For the text-containing cell, return its midpoint in [X, Y] coordinate format. 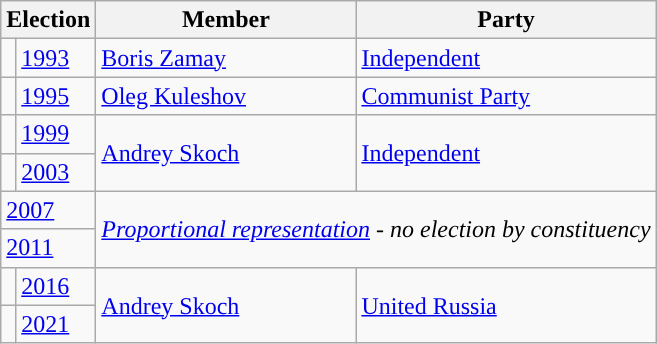
2021 [56, 324]
Election [48, 20]
2003 [56, 172]
1999 [56, 134]
Communist Party [506, 96]
Member [226, 20]
2007 [48, 210]
2016 [56, 286]
1995 [56, 96]
Oleg Kuleshov [226, 96]
Proportional representation - no election by constituency [376, 229]
United Russia [506, 305]
1993 [56, 58]
Boris Zamay [226, 58]
Party [506, 20]
2011 [48, 248]
